Find where the given text appears and provide that cell's center as [x, y] coordinate. 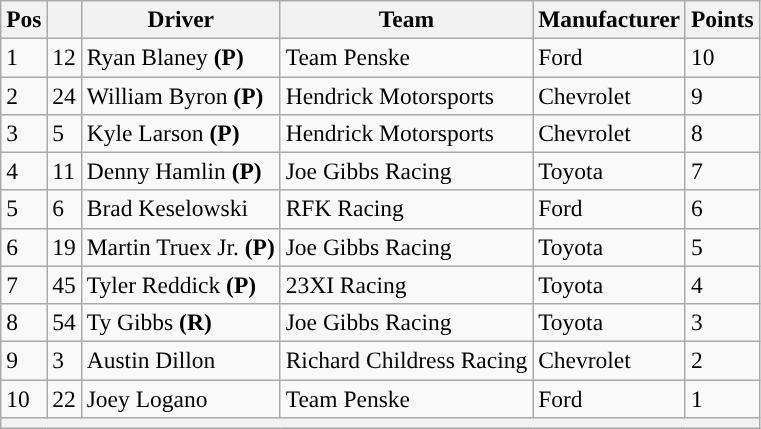
Kyle Larson (P) [180, 133]
Driver [180, 19]
Manufacturer [610, 19]
54 [64, 322]
Denny Hamlin (P) [180, 171]
24 [64, 95]
45 [64, 285]
Team [406, 19]
12 [64, 57]
Tyler Reddick (P) [180, 285]
Richard Childress Racing [406, 360]
Martin Truex Jr. (P) [180, 247]
Brad Keselowski [180, 209]
RFK Racing [406, 209]
11 [64, 171]
19 [64, 247]
Joey Logano [180, 398]
Ty Gibbs (R) [180, 322]
22 [64, 398]
23XI Racing [406, 285]
Points [722, 19]
Austin Dillon [180, 360]
Ryan Blaney (P) [180, 57]
Pos [24, 19]
William Byron (P) [180, 95]
